Pinpoint the cell where the given text exists, returning its (x, y) midpoint coordinate. 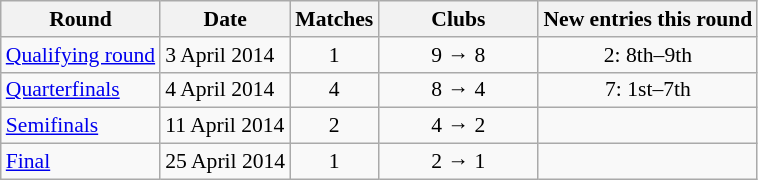
Qualifying round (80, 55)
Final (80, 162)
Quarterfinals (80, 90)
Date (225, 19)
4 April 2014 (225, 90)
8 → 4 (458, 90)
3 April 2014 (225, 55)
Clubs (458, 19)
9 → 8 (458, 55)
25 April 2014 (225, 162)
2 (334, 126)
4 (334, 90)
Matches (334, 19)
Semifinals (80, 126)
4 → 2 (458, 126)
New entries this round (648, 19)
7: 1st–7th (648, 90)
2: 8th–9th (648, 55)
2 → 1 (458, 162)
Round (80, 19)
11 April 2014 (225, 126)
